Output the (X, Y) coordinate of the center of the cell containing the given text.  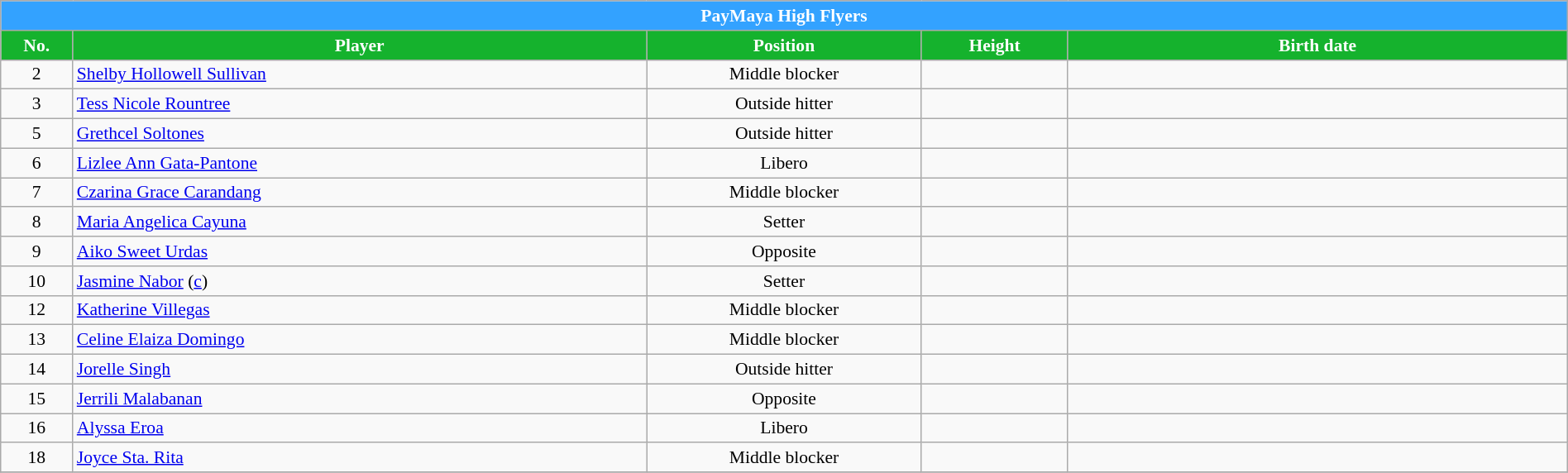
10 (36, 281)
Grethcel Soltones (360, 134)
Aiko Sweet Urdas (360, 251)
Position (784, 45)
9 (36, 251)
Alyssa Eroa (360, 428)
Jasmine Nabor (c) (360, 281)
Player (360, 45)
Katherine Villegas (360, 310)
Celine Elaiza Domingo (360, 340)
14 (36, 370)
PayMaya High Flyers (784, 16)
12 (36, 310)
Jorelle Singh (360, 370)
3 (36, 104)
No. (36, 45)
Czarina Grace Carandang (360, 193)
Lizlee Ann Gata-Pantone (360, 163)
Tess Nicole Rountree (360, 104)
5 (36, 134)
18 (36, 458)
Maria Angelica Cayuna (360, 222)
13 (36, 340)
7 (36, 193)
Height (994, 45)
15 (36, 399)
Joyce Sta. Rita (360, 458)
Birth date (1317, 45)
Shelby Hollowell Sullivan (360, 74)
2 (36, 74)
8 (36, 222)
6 (36, 163)
Jerrili Malabanan (360, 399)
16 (36, 428)
